Return the [x, y] coordinate for the center point of the cell that contains the specified text.  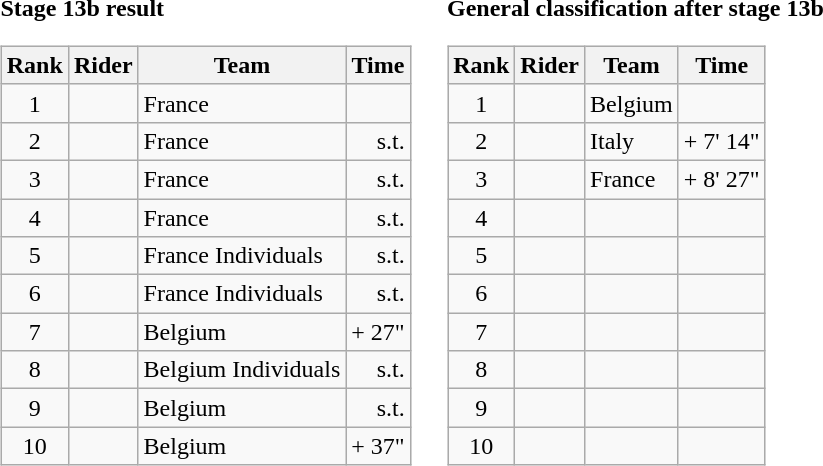
+ 37" [378, 446]
Italy [632, 141]
+ 8' 27" [722, 179]
Belgium Individuals [242, 370]
+ 7' 14" [722, 141]
+ 27" [378, 332]
